Extract the [x, y] coordinate from the center of the cell holding the provided text.  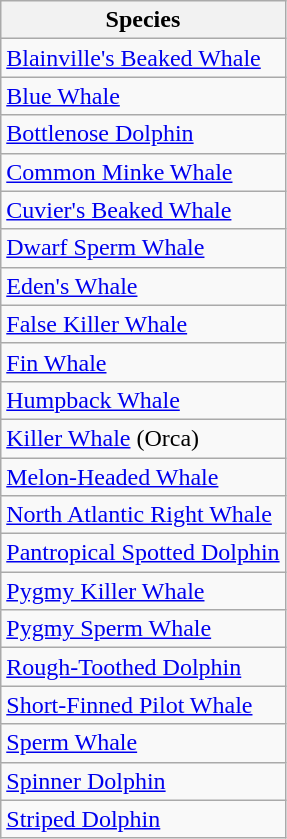
Pygmy Killer Whale [143, 591]
False Killer Whale [143, 324]
Pygmy Sperm Whale [143, 629]
Rough-Toothed Dolphin [143, 667]
Blainville's Beaked Whale [143, 58]
Sperm Whale [143, 743]
Dwarf Sperm Whale [143, 248]
Fin Whale [143, 362]
North Atlantic Right Whale [143, 515]
Cuvier's Beaked Whale [143, 210]
Blue Whale [143, 96]
Species [143, 20]
Pantropical Spotted Dolphin [143, 553]
Short-Finned Pilot Whale [143, 705]
Spinner Dolphin [143, 781]
Striped Dolphin [143, 819]
Killer Whale (Orca) [143, 438]
Humpback Whale [143, 400]
Melon-Headed Whale [143, 477]
Bottlenose Dolphin [143, 134]
Common Minke Whale [143, 172]
Eden's Whale [143, 286]
